Return [x, y] of the center of cell containing provided text 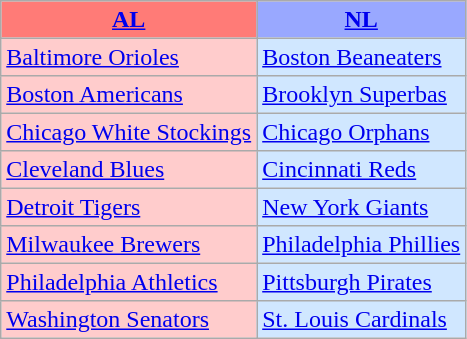
St. Louis Cardinals [362, 318]
Boston Americans [129, 94]
Pittsburgh Pirates [362, 282]
Baltimore Orioles [129, 56]
Philadelphia Athletics [129, 282]
Detroit Tigers [129, 206]
Cleveland Blues [129, 170]
Boston Beaneaters [362, 56]
New York Giants [362, 206]
Milwaukee Brewers [129, 244]
Cincinnati Reds [362, 170]
Brooklyn Superbas [362, 94]
NL [362, 20]
Philadelphia Phillies [362, 244]
AL [129, 20]
Chicago Orphans [362, 132]
Washington Senators [129, 318]
Chicago White Stockings [129, 132]
